Return (x, y) of the center of cell containing provided text 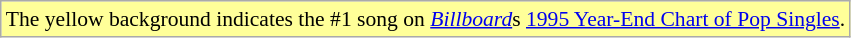
The yellow background indicates the #1 song on Billboards 1995 Year-End Chart of Pop Singles. (426, 19)
